Locate the cell with the specified text and output its [X, Y] center coordinate. 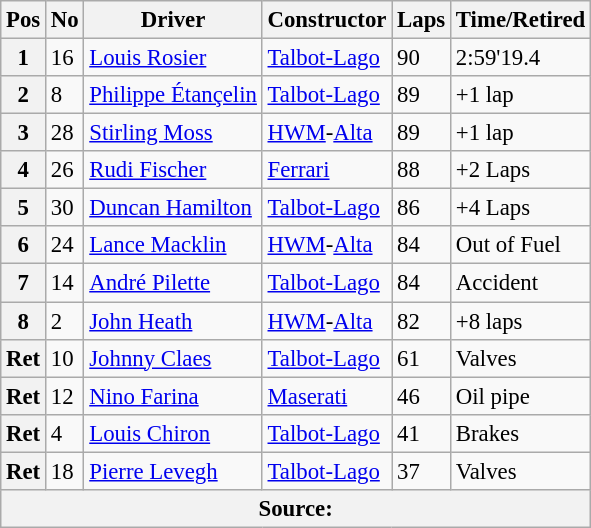
Accident [520, 283]
3 [24, 133]
Nino Farina [173, 396]
10 [65, 358]
Louis Rosier [173, 58]
Rudi Fischer [173, 170]
37 [422, 471]
30 [65, 208]
16 [65, 58]
24 [65, 245]
18 [65, 471]
+2 Laps [520, 170]
6 [24, 245]
46 [422, 396]
41 [422, 433]
Louis Chiron [173, 433]
Constructor [327, 20]
No [65, 20]
61 [422, 358]
Oil pipe [520, 396]
André Pilette [173, 283]
28 [65, 133]
14 [65, 283]
Out of Fuel [520, 245]
Brakes [520, 433]
Source: [296, 509]
Johnny Claes [173, 358]
12 [65, 396]
82 [422, 321]
88 [422, 170]
Philippe Étançelin [173, 95]
Pos [24, 20]
Driver [173, 20]
Lance Macklin [173, 245]
1 [24, 58]
+8 laps [520, 321]
Maserati [327, 396]
Pierre Levegh [173, 471]
John Heath [173, 321]
Ferrari [327, 170]
90 [422, 58]
+4 Laps [520, 208]
7 [24, 283]
86 [422, 208]
Laps [422, 20]
Duncan Hamilton [173, 208]
Stirling Moss [173, 133]
5 [24, 208]
2:59'19.4 [520, 58]
26 [65, 170]
Time/Retired [520, 20]
